Identify which cell holds the provided text, then report its (x, y) central coordinate. 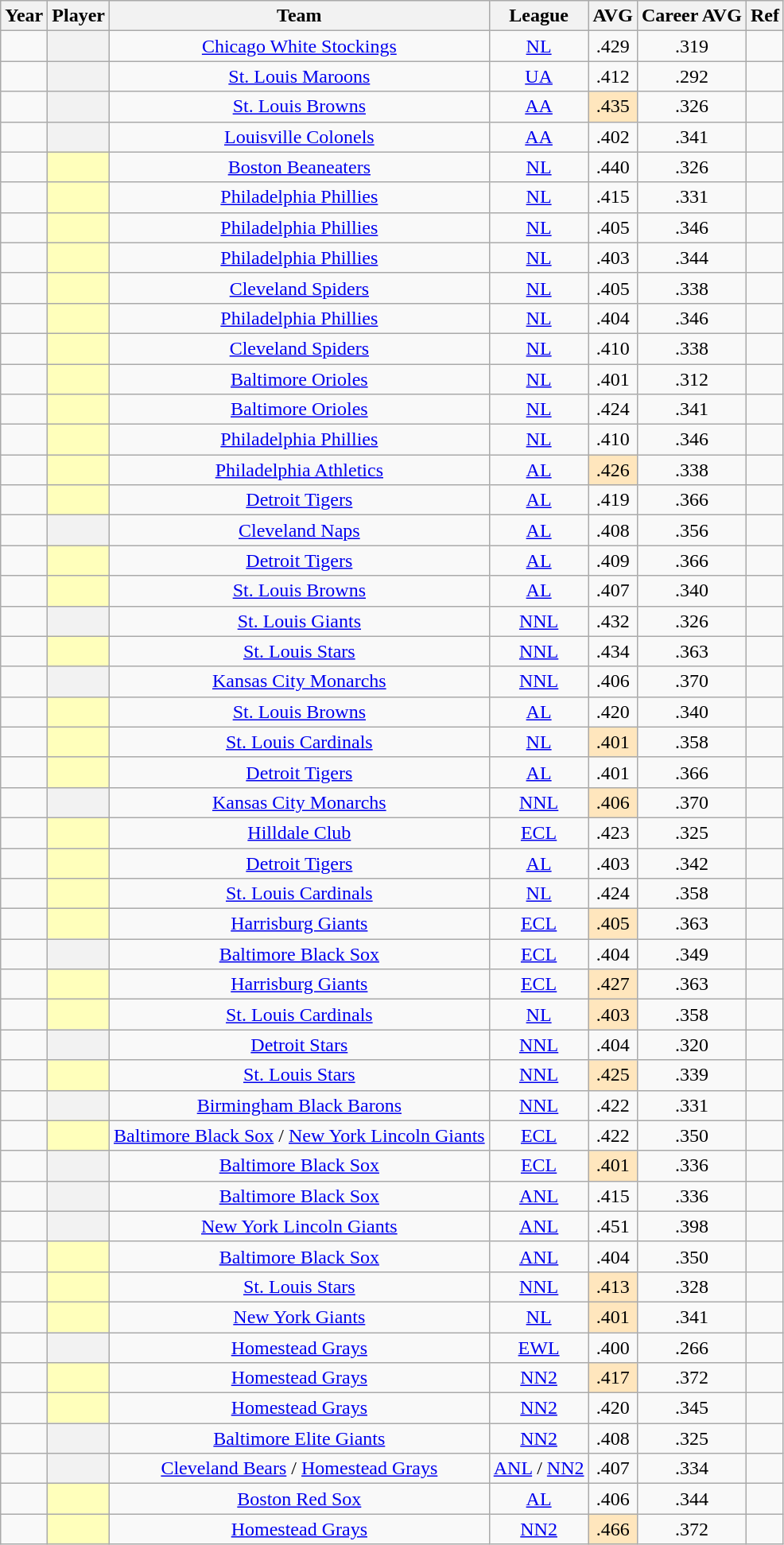
.419 (612, 500)
St. Louis Maroons (299, 76)
Boston Red Sox (299, 1499)
Philadelphia Athletics (299, 470)
.334 (692, 1469)
Baltimore Elite Giants (299, 1438)
Chicago White Stockings (299, 46)
Career AVG (692, 16)
New York Giants (299, 1317)
.417 (612, 1378)
.342 (692, 863)
New York Lincoln Giants (299, 1226)
Cleveland Naps (299, 530)
.426 (612, 470)
ANL / NN2 (539, 1469)
.427 (612, 984)
.423 (612, 833)
.339 (692, 1075)
Cleveland Bears / Homestead Grays (299, 1469)
Year (24, 16)
.328 (692, 1287)
League (539, 16)
Louisville Colonels (299, 137)
.312 (692, 379)
.345 (692, 1408)
Ref (765, 16)
.440 (612, 167)
Birmingham Black Barons (299, 1105)
.412 (612, 76)
Boston Beaneaters (299, 167)
Hilldale Club (299, 833)
Baltimore Black Sox / New York Lincoln Giants (299, 1135)
Detroit Stars (299, 1045)
.435 (612, 107)
.356 (692, 530)
.451 (612, 1226)
.413 (612, 1287)
St. Louis Giants (299, 621)
.292 (692, 76)
.466 (612, 1529)
.429 (612, 46)
AVG (612, 16)
.400 (612, 1348)
.402 (612, 137)
.320 (692, 1045)
.425 (612, 1075)
UA (539, 76)
.398 (692, 1226)
.432 (612, 621)
Team (299, 16)
Player (79, 16)
.319 (692, 46)
.349 (692, 954)
.266 (692, 1348)
.409 (612, 561)
.434 (612, 651)
EWL (539, 1348)
